Capture the cell that displays the provided text and extract its [x, y] central coordinate. 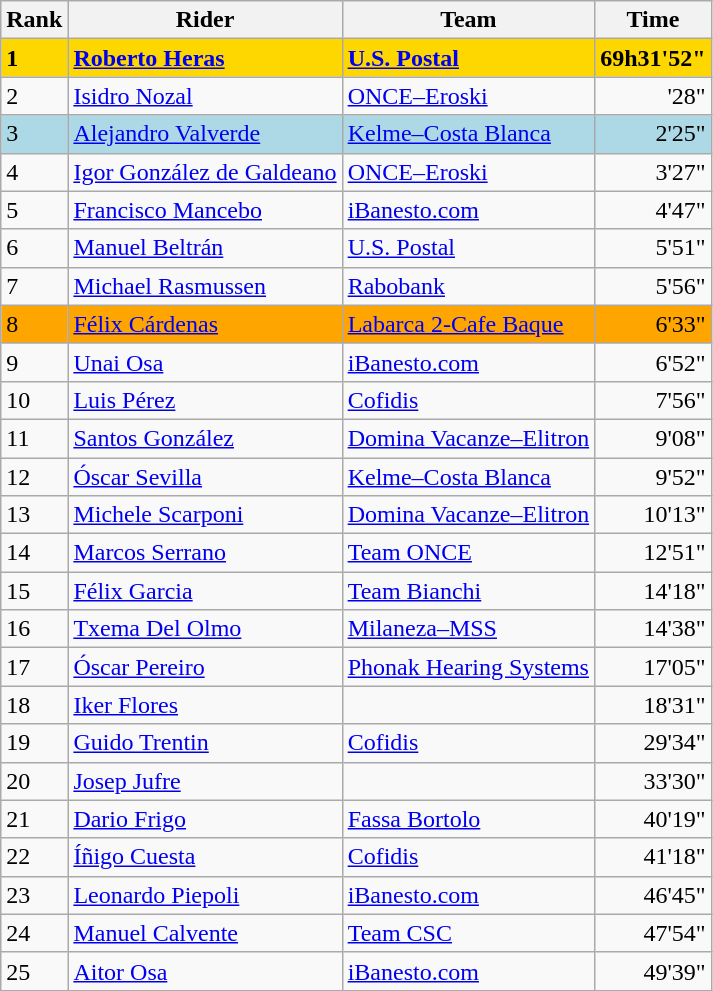
Óscar Sevilla [205, 477]
2'25" [653, 134]
Guido Trentin [205, 743]
14'38" [653, 629]
40'19" [653, 819]
Iker Flores [205, 705]
Aitor Osa [205, 971]
18'31" [653, 705]
6'33" [653, 324]
47'54" [653, 933]
33'30" [653, 781]
49'39" [653, 971]
19 [34, 743]
17'05" [653, 667]
46'45" [653, 895]
Txema Del Olmo [205, 629]
15 [34, 591]
9'08" [653, 438]
Igor González de Galdeano [205, 172]
Santos González [205, 438]
11 [34, 438]
Manuel Calvente [205, 933]
Josep Jufre [205, 781]
24 [34, 933]
22 [34, 857]
18 [34, 705]
29'34" [653, 743]
Isidro Nozal [205, 96]
Team ONCE [468, 553]
12 [34, 477]
Luis Pérez [205, 400]
Francisco Mancebo [205, 210]
Roberto Heras [205, 58]
21 [34, 819]
1 [34, 58]
3'27" [653, 172]
Félix Garcia [205, 591]
Marcos Serrano [205, 553]
Milaneza–MSS [468, 629]
41'18" [653, 857]
Manuel Beltrán [205, 248]
Félix Cárdenas [205, 324]
Fassa Bortolo [468, 819]
10 [34, 400]
Rider [205, 20]
8 [34, 324]
6 [34, 248]
69h31'52" [653, 58]
Time [653, 20]
7 [34, 286]
Rabobank [468, 286]
Michael Rasmussen [205, 286]
Leonardo Piepoli [205, 895]
6'52" [653, 362]
7'56" [653, 400]
5 [34, 210]
Michele Scarponi [205, 515]
5'51" [653, 248]
Phonak Hearing Systems [468, 667]
20 [34, 781]
13 [34, 515]
Team Bianchi [468, 591]
4 [34, 172]
Labarca 2-Cafe Baque [468, 324]
Team CSC [468, 933]
16 [34, 629]
14 [34, 553]
17 [34, 667]
14'18" [653, 591]
2 [34, 96]
25 [34, 971]
Óscar Pereiro [205, 667]
Unai Osa [205, 362]
Team [468, 20]
Alejandro Valverde [205, 134]
5'56" [653, 286]
23 [34, 895]
12'51" [653, 553]
9 [34, 362]
4'47" [653, 210]
Rank [34, 20]
Dario Frigo [205, 819]
3 [34, 134]
10'13" [653, 515]
'28" [653, 96]
Íñigo Cuesta [205, 857]
9'52" [653, 477]
